Provide the [X, Y] coordinate of the cell's center where the given text is located.  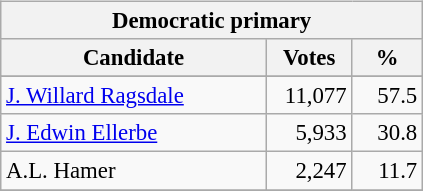
57.5 [388, 96]
J. Edwin Ellerbe [134, 133]
2,247 [309, 171]
% [388, 58]
J. Willard Ragsdale [134, 96]
Votes [309, 58]
Democratic primary [212, 21]
A.L. Hamer [134, 171]
11,077 [309, 96]
11.7 [388, 171]
5,933 [309, 133]
30.8 [388, 133]
Candidate [134, 58]
